Detect which cell encompasses the target text, then output its [x, y] center coordinate. 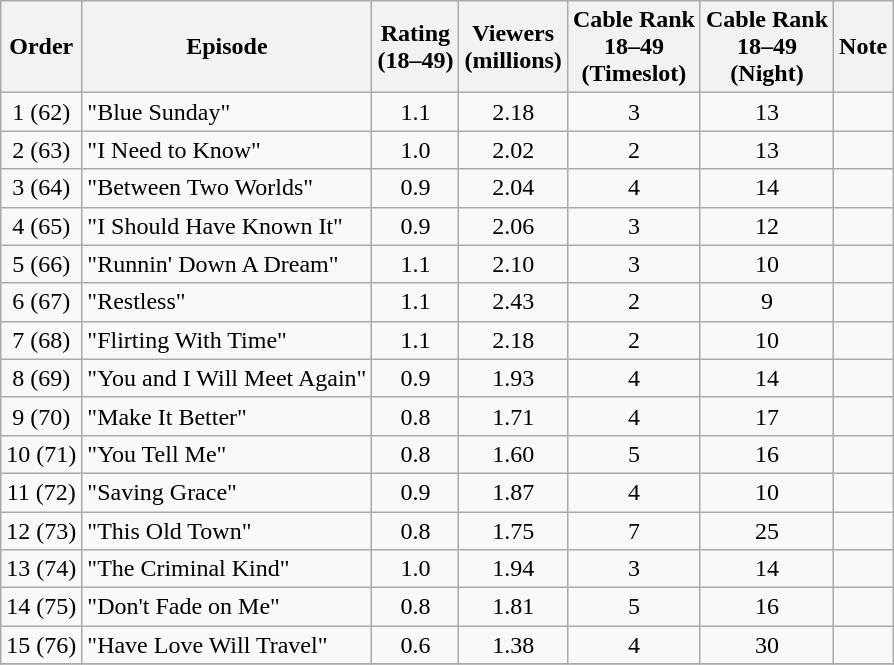
"Saving Grace" [227, 492]
9 (70) [42, 416]
Cable Rank18–49(Night) [766, 47]
1.71 [513, 416]
6 (67) [42, 302]
1.87 [513, 492]
"Blue Sunday" [227, 112]
1.38 [513, 645]
7 [634, 531]
2.02 [513, 150]
"Runnin' Down A Dream" [227, 264]
"Make It Better" [227, 416]
2 (63) [42, 150]
10 (71) [42, 454]
"The Criminal Kind" [227, 569]
25 [766, 531]
"Between Two Worlds" [227, 188]
2.10 [513, 264]
7 (68) [42, 340]
5 (66) [42, 264]
"I Need to Know" [227, 150]
Note [864, 47]
"You Tell Me" [227, 454]
1.60 [513, 454]
"Flirting With Time" [227, 340]
Order [42, 47]
1.93 [513, 378]
12 (73) [42, 531]
2.43 [513, 302]
2.04 [513, 188]
Viewers(millions) [513, 47]
0.6 [416, 645]
Cable Rank18–49(Timeslot) [634, 47]
"Restless" [227, 302]
1 (62) [42, 112]
Episode [227, 47]
13 (74) [42, 569]
30 [766, 645]
"I Should Have Known It" [227, 226]
1.94 [513, 569]
2.06 [513, 226]
11 (72) [42, 492]
8 (69) [42, 378]
Rating(18–49) [416, 47]
"This Old Town" [227, 531]
9 [766, 302]
"Don't Fade on Me" [227, 607]
1.81 [513, 607]
3 (64) [42, 188]
15 (76) [42, 645]
"You and I Will Meet Again" [227, 378]
12 [766, 226]
"Have Love Will Travel" [227, 645]
14 (75) [42, 607]
4 (65) [42, 226]
1.75 [513, 531]
17 [766, 416]
